For the text-containing cell, return its midpoint in [X, Y] coordinate format. 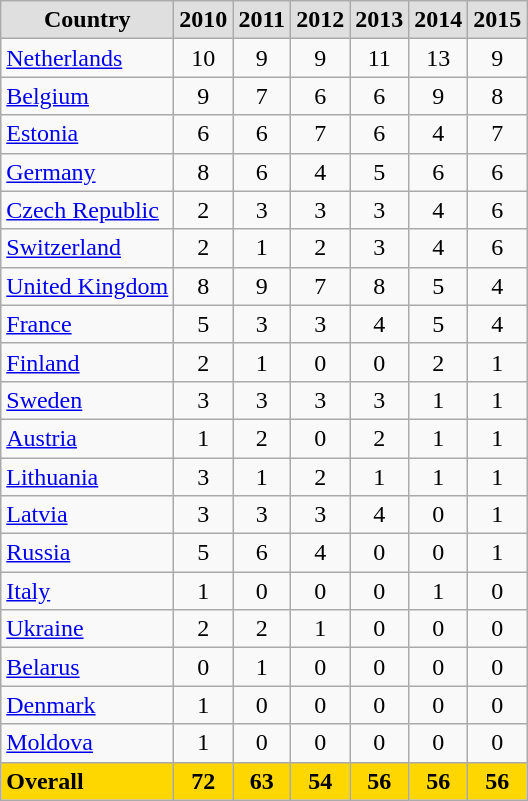
Czech Republic [88, 210]
Overall [88, 781]
54 [320, 781]
13 [438, 58]
Lithuania [88, 477]
Country [88, 20]
Belarus [88, 667]
2015 [498, 20]
Ukraine [88, 629]
2012 [320, 20]
10 [204, 58]
Italy [88, 591]
United Kingdom [88, 286]
Germany [88, 172]
72 [204, 781]
France [88, 324]
Sweden [88, 400]
Denmark [88, 705]
2010 [204, 20]
Latvia [88, 515]
63 [262, 781]
Netherlands [88, 58]
Russia [88, 553]
Switzerland [88, 248]
2011 [262, 20]
Austria [88, 438]
2014 [438, 20]
11 [380, 58]
Moldova [88, 743]
Estonia [88, 134]
Finland [88, 362]
Belgium [88, 96]
2013 [380, 20]
